Provide the (X, Y) coordinate of the cell's center where the given text is located.  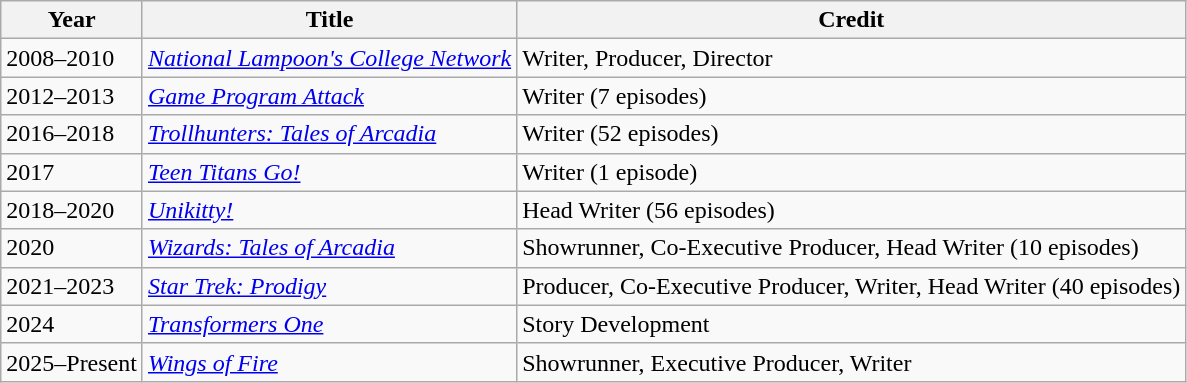
Producer, Co-Executive Producer, Writer, Head Writer (40 episodes) (852, 286)
2021–2023 (72, 286)
Trollhunters: Tales of Arcadia (329, 134)
Year (72, 20)
National Lampoon's College Network (329, 58)
Writer (7 episodes) (852, 96)
Writer (1 episode) (852, 172)
Star Trek: Prodigy (329, 286)
Writer, Producer, Director (852, 58)
2017 (72, 172)
Head Writer (56 episodes) (852, 210)
Showrunner, Executive Producer, Writer (852, 362)
Wings of Fire (329, 362)
Title (329, 20)
Transformers One (329, 324)
2025–Present (72, 362)
Wizards: Tales of Arcadia (329, 248)
Writer (52 episodes) (852, 134)
Game Program Attack (329, 96)
Story Development (852, 324)
2018–2020 (72, 210)
Unikitty! (329, 210)
2016–2018 (72, 134)
Credit (852, 20)
2020 (72, 248)
2008–2010 (72, 58)
Teen Titans Go! (329, 172)
2024 (72, 324)
2012–2013 (72, 96)
Showrunner, Co-Executive Producer, Head Writer (10 episodes) (852, 248)
